Identify which cell holds the provided text, then report its [X, Y] central coordinate. 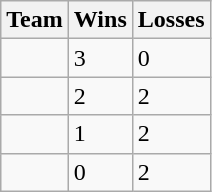
Wins [100, 20]
1 [100, 134]
Team [35, 20]
Losses [171, 20]
3 [100, 58]
